Search for the cell housing the specified text and yield its (X, Y) center coordinate. 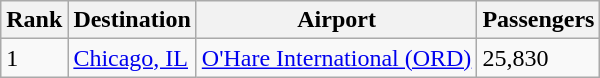
Passengers (538, 20)
Airport (336, 20)
Chicago, IL (132, 58)
25,830 (538, 58)
Rank (34, 20)
O'Hare International (ORD) (336, 58)
Destination (132, 20)
1 (34, 58)
